Determine the [x, y] coordinate at the center of the cell enclosing the given text.  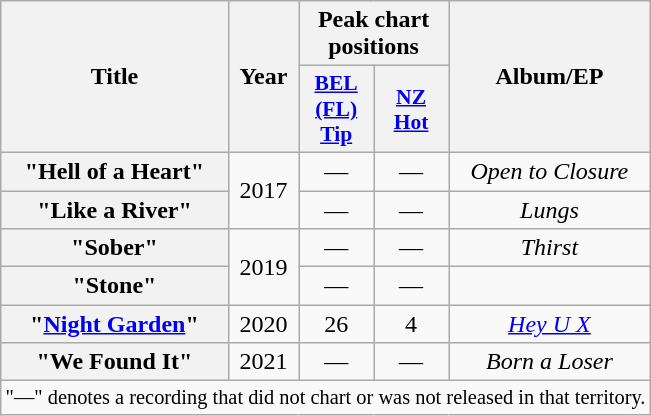
2021 [264, 362]
26 [336, 324]
Thirst [549, 248]
Hey U X [549, 324]
NZHot [412, 110]
4 [412, 324]
Peak chart positions [374, 34]
Year [264, 77]
Open to Closure [549, 171]
2017 [264, 190]
"We Found It" [114, 362]
"Stone" [114, 286]
2019 [264, 267]
BEL(FL)Tip [336, 110]
2020 [264, 324]
"—" denotes a recording that did not chart or was not released in that territory. [326, 398]
"Sober" [114, 248]
Album/EP [549, 77]
"Hell of a Heart" [114, 171]
Lungs [549, 209]
Born a Loser [549, 362]
"Like a River" [114, 209]
"Night Garden" [114, 324]
Title [114, 77]
